For the text-containing cell, return its midpoint in [X, Y] coordinate format. 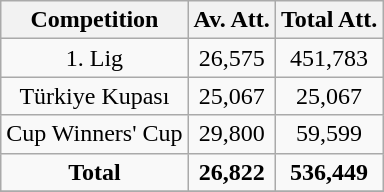
29,800 [232, 134]
Av. Att. [232, 20]
1. Lig [94, 58]
Cup Winners' Cup [94, 134]
Total [94, 172]
26,575 [232, 58]
26,822 [232, 172]
451,783 [329, 58]
536,449 [329, 172]
Türkiye Kupası [94, 96]
Competition [94, 20]
59,599 [329, 134]
Total Att. [329, 20]
